Search for the cell housing the specified text and yield its (X, Y) center coordinate. 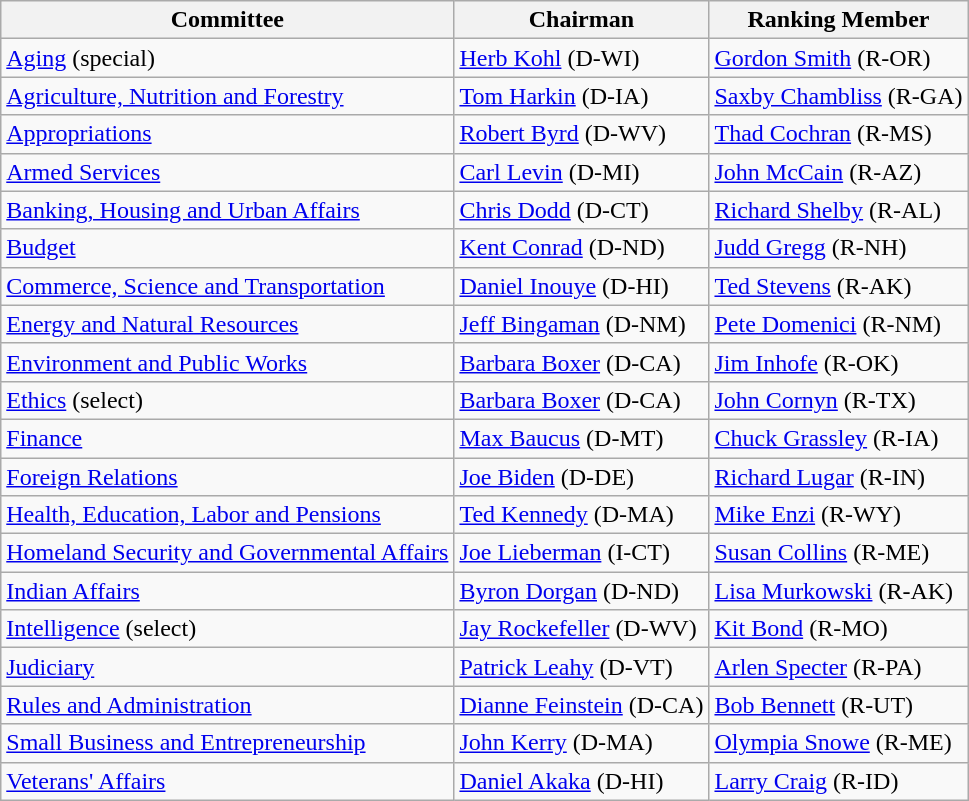
Max Baucus (D-MT) (582, 438)
Chairman (582, 20)
Ted Stevens (R-AK) (838, 286)
Thad Cochran (R-MS) (838, 134)
Aging (special) (228, 58)
Indian Affairs (228, 591)
John McCain (R-AZ) (838, 172)
Ranking Member (838, 20)
Veterans' Affairs (228, 781)
Pete Domenici (R-NM) (838, 324)
Herb Kohl (D-WI) (582, 58)
Ted Kennedy (D-MA) (582, 515)
Dianne Feinstein (D-CA) (582, 705)
Daniel Inouye (D-HI) (582, 286)
Daniel Akaka (D-HI) (582, 781)
Bob Bennett (R-UT) (838, 705)
Gordon Smith (R-OR) (838, 58)
Intelligence (select) (228, 629)
Banking, Housing and Urban Affairs (228, 210)
Larry Craig (R-ID) (838, 781)
Joe Lieberman (I-CT) (582, 553)
Rules and Administration (228, 705)
Agriculture, Nutrition and Forestry (228, 96)
Finance (228, 438)
Appropriations (228, 134)
Mike Enzi (R-WY) (838, 515)
Tom Harkin (D-IA) (582, 96)
Energy and Natural Resources (228, 324)
Carl Levin (D-MI) (582, 172)
Commerce, Science and Transportation (228, 286)
Foreign Relations (228, 477)
Joe Biden (D-DE) (582, 477)
Jay Rockefeller (D-WV) (582, 629)
Chuck Grassley (R-IA) (838, 438)
Saxby Chambliss (R-GA) (838, 96)
Patrick Leahy (D-VT) (582, 667)
John Kerry (D-MA) (582, 743)
Olympia Snowe (R-ME) (838, 743)
Small Business and Entrepreneurship (228, 743)
Jim Inhofe (R-OK) (838, 362)
Lisa Murkowski (R-AK) (838, 591)
Susan Collins (R-ME) (838, 553)
Health, Education, Labor and Pensions (228, 515)
Byron Dorgan (D-ND) (582, 591)
Kit Bond (R-MO) (838, 629)
Chris Dodd (D-CT) (582, 210)
Committee (228, 20)
Judiciary (228, 667)
Homeland Security and Governmental Affairs (228, 553)
Arlen Specter (R-PA) (838, 667)
John Cornyn (R-TX) (838, 400)
Robert Byrd (D-WV) (582, 134)
Jeff Bingaman (D-NM) (582, 324)
Environment and Public Works (228, 362)
Judd Gregg (R-NH) (838, 248)
Richard Shelby (R-AL) (838, 210)
Armed Services (228, 172)
Ethics (select) (228, 400)
Budget (228, 248)
Richard Lugar (R-IN) (838, 477)
Kent Conrad (D-ND) (582, 248)
